Search for the cell housing the specified text and yield its [x, y] center coordinate. 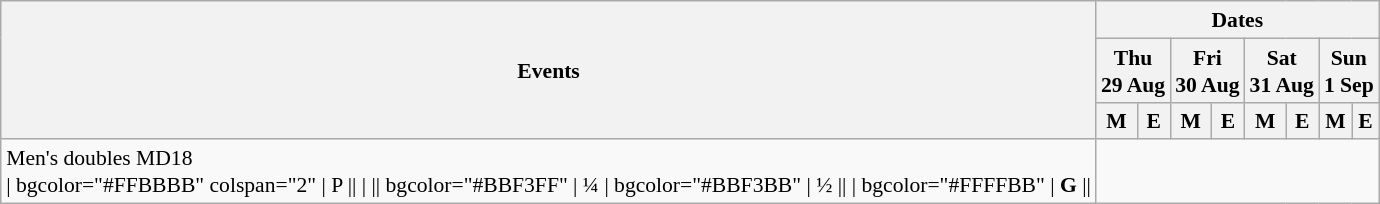
Sun1 Sep [1349, 70]
Sat31 Aug [1282, 70]
Fri30 Aug [1207, 70]
Thu29 Aug [1133, 70]
Dates [1238, 20]
Men's doubles MD18| bgcolor="#FFBBBB" colspan="2" | P || | || bgcolor="#BBF3FF" | ¼ | bgcolor="#BBF3BB" | ½ || | bgcolor="#FFFFBB" | G || [548, 171]
Events [548, 70]
